Detect which cell encompasses the target text, then output its (X, Y) center coordinate. 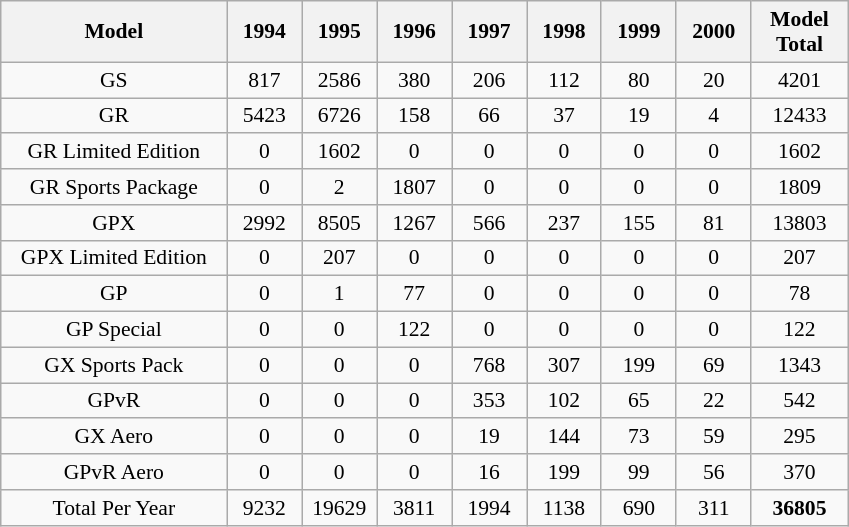
69 (714, 365)
59 (714, 437)
4201 (800, 80)
66 (490, 116)
144 (564, 437)
1999 (638, 32)
112 (564, 80)
Total Per Year (114, 508)
GP (114, 294)
GX Sports Pack (114, 365)
Model Total (800, 32)
380 (414, 80)
1995 (340, 32)
GR (114, 116)
77 (414, 294)
768 (490, 365)
1809 (800, 187)
158 (414, 116)
20 (714, 80)
2992 (264, 223)
295 (800, 437)
307 (564, 365)
78 (800, 294)
13803 (800, 223)
370 (800, 472)
1343 (800, 365)
2000 (714, 32)
2586 (340, 80)
Model (114, 32)
237 (564, 223)
GPvR Aero (114, 472)
22 (714, 401)
1998 (564, 32)
GPX Limited Edition (114, 258)
65 (638, 401)
3811 (414, 508)
1138 (564, 508)
4 (714, 116)
GP Special (114, 330)
155 (638, 223)
5423 (264, 116)
19629 (340, 508)
690 (638, 508)
542 (800, 401)
99 (638, 472)
GPX (114, 223)
311 (714, 508)
81 (714, 223)
9232 (264, 508)
6726 (340, 116)
16 (490, 472)
353 (490, 401)
GR Sports Package (114, 187)
102 (564, 401)
73 (638, 437)
1996 (414, 32)
GS (114, 80)
GR Limited Edition (114, 152)
2 (340, 187)
56 (714, 472)
1 (340, 294)
8505 (340, 223)
566 (490, 223)
1997 (490, 32)
817 (264, 80)
37 (564, 116)
80 (638, 80)
GX Aero (114, 437)
GPvR (114, 401)
1267 (414, 223)
206 (490, 80)
36805 (800, 508)
12433 (800, 116)
1807 (414, 187)
